Output the [x, y] coordinate of the center of the cell containing the given text.  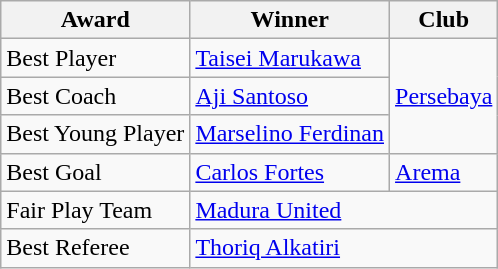
Club [444, 20]
Best Referee [96, 248]
Fair Play Team [96, 210]
Marselino Ferdinan [290, 134]
Thoriq Alkatiri [344, 248]
Best Player [96, 58]
Best Goal [96, 172]
Award [96, 20]
Best Young Player [96, 134]
Arema [444, 172]
Taisei Marukawa [290, 58]
Carlos Fortes [290, 172]
Persebaya [444, 96]
Best Coach [96, 96]
Winner [290, 20]
Madura United [344, 210]
Aji Santoso [290, 96]
